Return [x, y] of the center of cell containing provided text 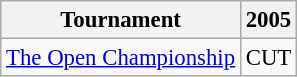
CUT [268, 58]
The Open Championship [121, 58]
Tournament [121, 20]
2005 [268, 20]
